Search for the cell housing the specified text and yield its (X, Y) center coordinate. 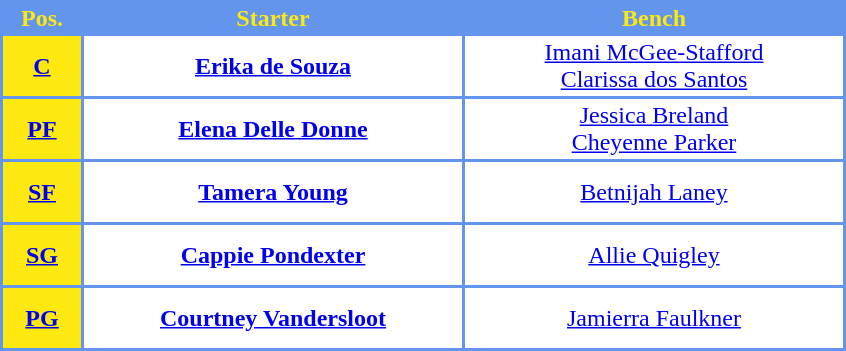
C (42, 66)
Allie Quigley (654, 255)
SF (42, 192)
Cappie Pondexter (273, 255)
Jamierra Faulkner (654, 318)
PF (42, 129)
Imani McGee-StaffordClarissa dos Santos (654, 66)
Tamera Young (273, 192)
Betnijah Laney (654, 192)
Elena Delle Donne (273, 129)
Jessica BrelandCheyenne Parker (654, 129)
Erika de Souza (273, 66)
PG (42, 318)
SG (42, 255)
Starter (273, 18)
Pos. (42, 18)
Courtney Vandersloot (273, 318)
Bench (654, 18)
